Provide the [X, Y] coordinate of the cell's center where the given text is located.  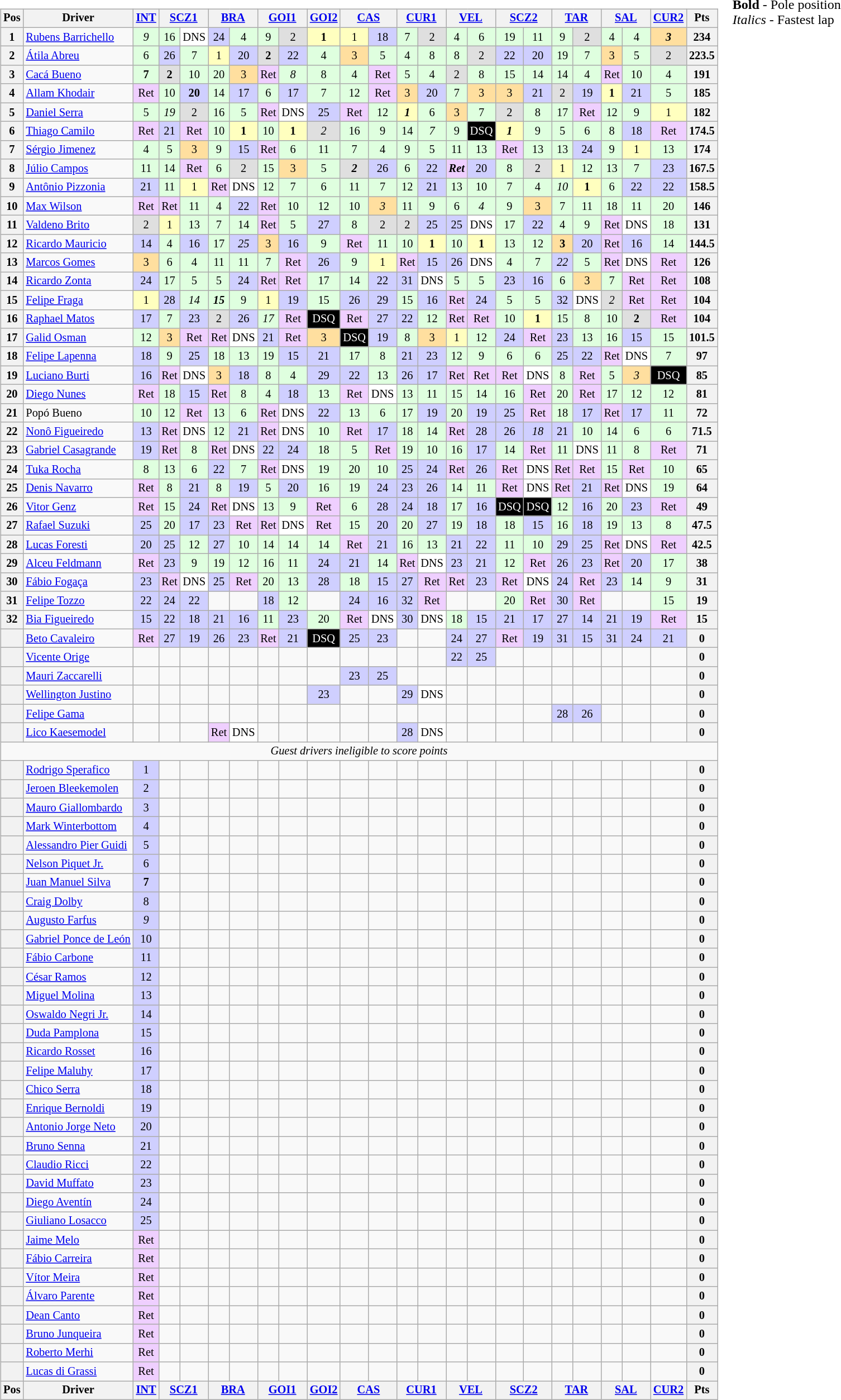
131 [702, 225]
Fábio Carbone [78, 958]
Vítor Meira [78, 1278]
Craig Dolby [78, 901]
144.5 [702, 244]
Roberto Merhi [78, 1353]
Jaime Melo [78, 1240]
Ricardo Zonta [78, 281]
49 [702, 507]
Bruno Senna [78, 1146]
Chico Serra [78, 1090]
Mark Winterbottom [78, 826]
Felipe Tozzo [78, 601]
101.5 [702, 338]
Bia Figueiredo [78, 620]
108 [702, 281]
Felipe Lapenna [78, 356]
Vicente Orige [78, 657]
Nonô Figueiredo [78, 432]
Antônio Pizzonia [78, 188]
Mauro Giallombardo [78, 807]
81 [702, 394]
Raphael Matos [78, 319]
Juan Manuel Silva [78, 883]
Miguel Molina [78, 996]
Giuliano Losacco [78, 1221]
Daniel Serra [78, 112]
Max Wilson [78, 206]
158.5 [702, 188]
97 [702, 356]
Felipe Maluhy [78, 1071]
Oswaldo Negri Jr. [78, 1014]
Vitor Genz [78, 507]
Alceu Feldmann [78, 563]
Allam Khodair [78, 93]
Cacá Bueno [78, 75]
Felipe Fraga [78, 300]
Lico Kaesemodel [78, 733]
Álvaro Parente [78, 1296]
Átila Abreu [78, 56]
César Ramos [78, 977]
Ricardo Rosset [78, 1052]
Sérgio Jimenez [78, 150]
Lucas di Grassi [78, 1372]
85 [702, 375]
Tuka Rocha [78, 469]
174 [702, 150]
Claudio Ricci [78, 1165]
Gabriel Casagrande [78, 451]
Wellington Justino [78, 695]
Júlio Campos [78, 169]
Augusto Farfus [78, 920]
64 [702, 488]
Thiago Camilo [78, 131]
Antonio Jorge Neto [78, 1127]
Enrique Bernoldi [78, 1108]
Diego Nunes [78, 394]
Popó Bueno [78, 413]
71.5 [702, 432]
65 [702, 469]
234 [702, 37]
Rubens Barrichello [78, 37]
Bruno Junqueira [78, 1334]
Rodrigo Sperafico [78, 770]
223.5 [702, 56]
126 [702, 262]
Mauri Zaccarelli [78, 676]
47.5 [702, 525]
Nelson Piquet Jr. [78, 864]
185 [702, 93]
Diego Aventín [78, 1202]
Guest drivers ineligible to score points [359, 751]
146 [702, 206]
72 [702, 413]
Ricardo Mauricio [78, 244]
Rafael Suzuki [78, 525]
38 [702, 563]
Felipe Gama [78, 714]
Gabriel Ponce de León [78, 939]
David Muffato [78, 1183]
191 [702, 75]
Denis Navarro [78, 488]
Duda Pamplona [78, 1033]
Beto Cavaleiro [78, 638]
167.5 [702, 169]
Dean Canto [78, 1315]
Fábio Fogaça [78, 582]
Alessandro Pier Guidi [78, 845]
Valdeno Brito [78, 225]
Luciano Burti [78, 375]
71 [702, 451]
Lucas Foresti [78, 544]
42.5 [702, 544]
Galid Osman [78, 338]
Fábio Carreira [78, 1259]
Jeroen Bleekemolen [78, 789]
174.5 [702, 131]
Marcos Gomes [78, 262]
182 [702, 112]
